Extract the [x, y] coordinate from the center of the cell holding the provided text.  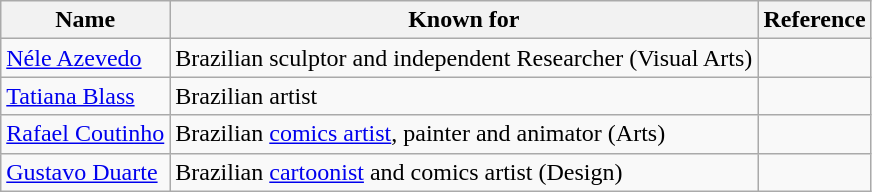
Brazilian sculptor and independent Researcher (Visual Arts) [464, 58]
Brazilian cartoonist and comics artist (Design) [464, 172]
Gustavo Duarte [86, 172]
Brazilian artist [464, 96]
Rafael Coutinho [86, 134]
Reference [814, 20]
Tatiana Blass [86, 96]
Known for [464, 20]
Néle Azevedo [86, 58]
Name [86, 20]
Brazilian comics artist, painter and animator (Arts) [464, 134]
